From the cell containing the given text, extract its center point as [X, Y] coordinate. 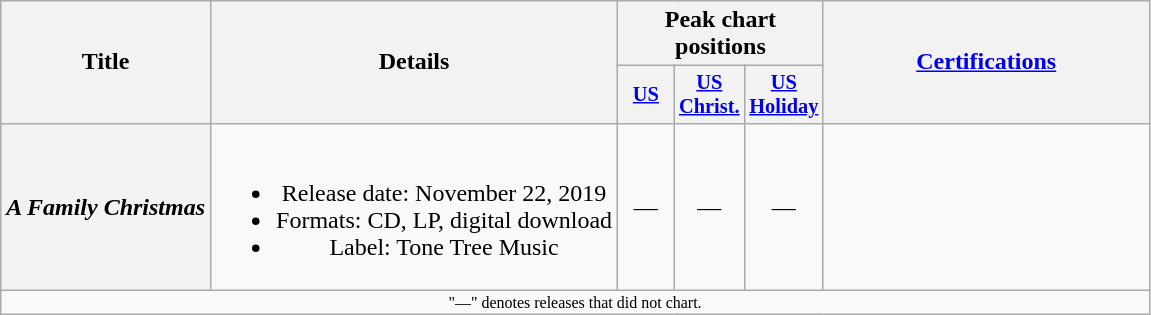
US [646, 95]
Details [414, 62]
"—" denotes releases that did not chart. [576, 303]
Title [106, 62]
Certifications [986, 62]
USHoliday [784, 95]
A Family Christmas [106, 206]
USChrist. [709, 95]
Peak chart positions [721, 34]
Release date: November 22, 2019Formats: CD, LP, digital downloadLabel: Tone Tree Music [414, 206]
